For the text-containing cell, return its midpoint in [x, y] coordinate format. 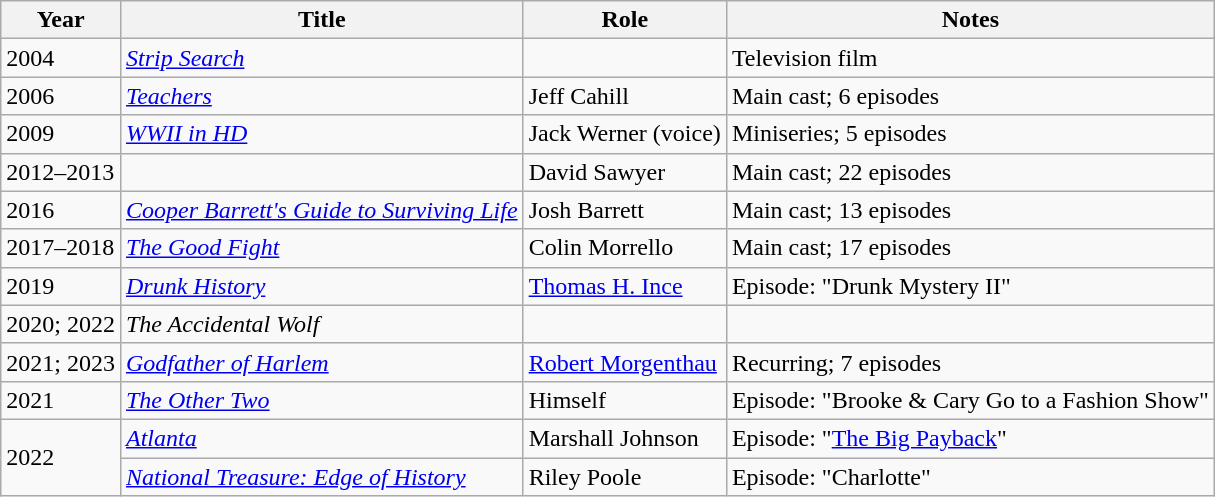
2019 [61, 286]
Episode: "Charlotte" [970, 477]
Thomas H. Ince [624, 286]
2009 [61, 134]
Role [624, 20]
Josh Barrett [624, 210]
Jeff Cahill [624, 96]
Television film [970, 58]
2006 [61, 96]
Episode: "Drunk Mystery II" [970, 286]
National Treasure: Edge of History [322, 477]
Main cast; 13 episodes [970, 210]
Teachers [322, 96]
2021; 2023 [61, 362]
Strip Search [322, 58]
Main cast; 6 episodes [970, 96]
Year [61, 20]
Atlanta [322, 438]
David Sawyer [624, 172]
Cooper Barrett's Guide to Surviving Life [322, 210]
2004 [61, 58]
2017–2018 [61, 248]
Notes [970, 20]
2021 [61, 400]
Drunk History [322, 286]
Colin Morrello [624, 248]
WWII in HD [322, 134]
Recurring; 7 episodes [970, 362]
The Accidental Wolf [322, 324]
Godfather of Harlem [322, 362]
Title [322, 20]
Marshall Johnson [624, 438]
2020; 2022 [61, 324]
2022 [61, 457]
The Other Two [322, 400]
Riley Poole [624, 477]
Robert Morgenthau [624, 362]
2016 [61, 210]
Jack Werner (voice) [624, 134]
Main cast; 17 episodes [970, 248]
Himself [624, 400]
Episode: "Brooke & Cary Go to a Fashion Show" [970, 400]
Episode: "The Big Payback" [970, 438]
Main cast; 22 episodes [970, 172]
Miniseries; 5 episodes [970, 134]
2012–2013 [61, 172]
The Good Fight [322, 248]
